Provide the [X, Y] coordinate of the cell's center where the given text is located.  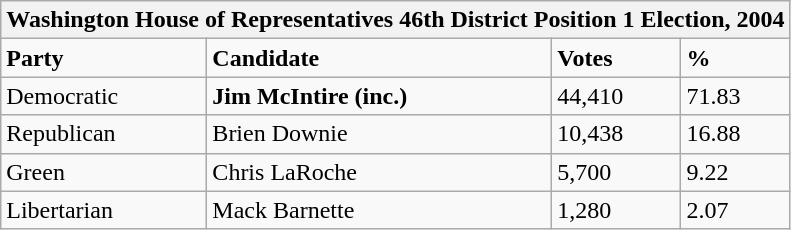
Brien Downie [380, 134]
16.88 [736, 134]
9.22 [736, 172]
% [736, 58]
5,700 [616, 172]
Republican [104, 134]
Chris LaRoche [380, 172]
Votes [616, 58]
Washington House of Representatives 46th District Position 1 Election, 2004 [396, 20]
Libertarian [104, 210]
2.07 [736, 210]
44,410 [616, 96]
Democratic [104, 96]
Party [104, 58]
Jim McIntire (inc.) [380, 96]
Candidate [380, 58]
Green [104, 172]
10,438 [616, 134]
1,280 [616, 210]
71.83 [736, 96]
Mack Barnette [380, 210]
